Extract the (X, Y) coordinate from the center of the cell holding the provided text.  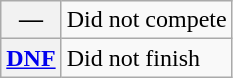
DNF (31, 58)
— (31, 20)
Did not compete (146, 20)
Did not finish (146, 58)
